Pinpoint the cell where the given text exists, returning its [x, y] midpoint coordinate. 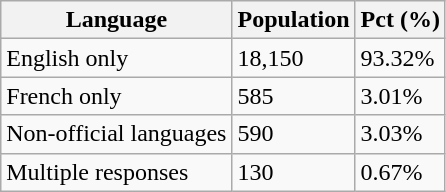
93.32% [400, 58]
590 [294, 134]
Language [116, 20]
585 [294, 96]
3.03% [400, 134]
Population [294, 20]
130 [294, 172]
0.67% [400, 172]
Non-official languages [116, 134]
English only [116, 58]
18,150 [294, 58]
Multiple responses [116, 172]
French only [116, 96]
3.01% [400, 96]
Pct (%) [400, 20]
